Locate the cell with the specified text and output its [x, y] center coordinate. 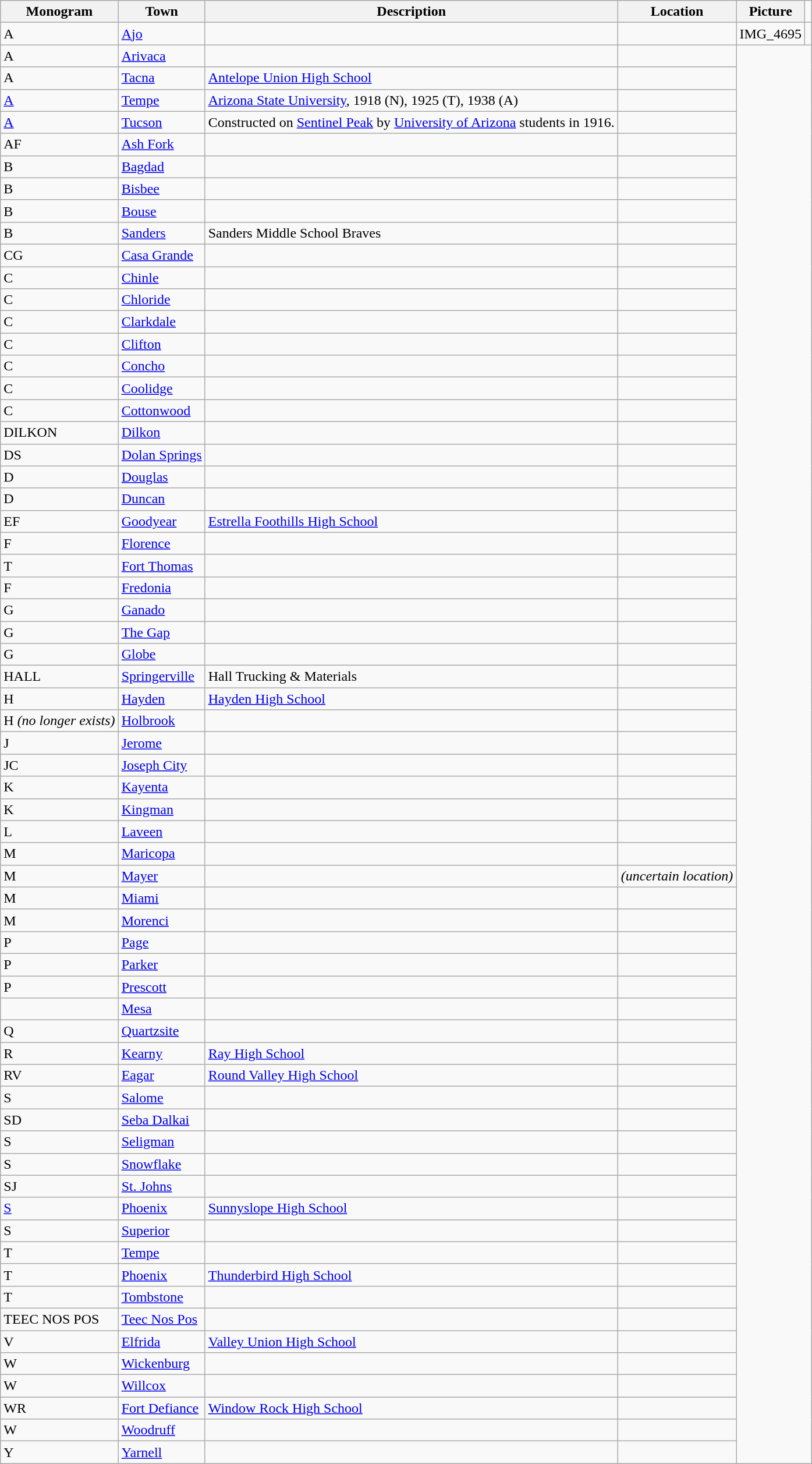
WR [59, 1408]
Laveen [162, 832]
Fredonia [162, 588]
Miami [162, 898]
Seba Dalkai [162, 1120]
Constructed on Sentinel Peak by University of Arizona students in 1916. [411, 122]
H [59, 699]
RV [59, 1076]
DS [59, 455]
AF [59, 144]
Joseph City [162, 765]
JC [59, 765]
L [59, 832]
Location [677, 12]
IMG_4695 [771, 34]
Hayden High School [411, 699]
Snowflake [162, 1164]
Town [162, 12]
Salome [162, 1098]
Chloride [162, 300]
Sanders [162, 233]
Description [411, 12]
SJ [59, 1186]
Fort Defiance [162, 1408]
Bouse [162, 211]
Duncan [162, 499]
Fort Thomas [162, 565]
Mayer [162, 876]
Tucson [162, 122]
Hall Trucking & Materials [411, 677]
Casa Grande [162, 255]
H (no longer exists) [59, 721]
Valley Union High School [411, 1341]
Quartzsite [162, 1031]
Tombstone [162, 1297]
Hayden [162, 699]
Ganado [162, 610]
Sunnyslope High School [411, 1208]
Concho [162, 366]
Morenci [162, 920]
Estrella Foothills High School [411, 521]
Q [59, 1031]
Willcox [162, 1386]
Kearny [162, 1053]
Douglas [162, 477]
Goodyear [162, 521]
Window Rock High School [411, 1408]
Wickenburg [162, 1364]
R [59, 1053]
Antelope Union High School [411, 78]
Picture [771, 12]
Tacna [162, 78]
HALL [59, 677]
Prescott [162, 987]
Monogram [59, 12]
Globe [162, 655]
Coolidge [162, 388]
Ajo [162, 34]
Parker [162, 964]
Page [162, 942]
Florence [162, 543]
Y [59, 1452]
SD [59, 1120]
Kayenta [162, 787]
Ray High School [411, 1053]
Kingman [162, 809]
St. Johns [162, 1186]
J [59, 743]
Woodruff [162, 1430]
Bagdad [162, 167]
Clarkdale [162, 322]
Sanders Middle School Braves [411, 233]
TEEC NOS POS [59, 1319]
(uncertain location) [677, 876]
CG [59, 255]
Cottonwood [162, 411]
DILKON [59, 433]
Seligman [162, 1142]
The Gap [162, 632]
Holbrook [162, 721]
Arizona State University, 1918 (N), 1925 (T), 1938 (A) [411, 100]
Maricopa [162, 854]
Arivaca [162, 56]
Eagar [162, 1076]
Superior [162, 1230]
Springerville [162, 677]
Dilkon [162, 433]
Mesa [162, 1009]
Bisbee [162, 189]
EF [59, 521]
Jerome [162, 743]
Thunderbird High School [411, 1275]
Round Valley High School [411, 1076]
Yarnell [162, 1452]
Chinle [162, 278]
Dolan Springs [162, 455]
Clifton [162, 344]
V [59, 1341]
Elfrida [162, 1341]
Ash Fork [162, 144]
Teec Nos Pos [162, 1319]
